Find where the given text appears and provide that cell's center as (X, Y) coordinate. 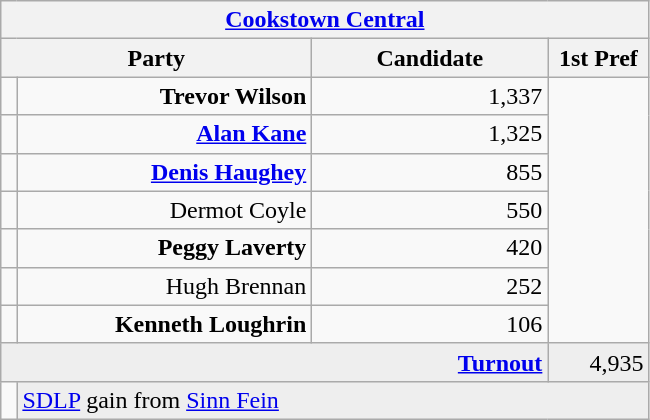
Cookstown Central (325, 20)
SDLP gain from Sinn Fein (333, 400)
252 (430, 286)
550 (430, 210)
1st Pref (598, 58)
Turnout (274, 362)
4,935 (598, 362)
1,325 (430, 134)
Hugh Brennan (164, 286)
Alan Kane (164, 134)
Trevor Wilson (164, 96)
1,337 (430, 96)
Peggy Laverty (164, 248)
Dermot Coyle (164, 210)
106 (430, 324)
420 (430, 248)
Denis Haughey (164, 172)
Party (156, 58)
855 (430, 172)
Kenneth Loughrin (164, 324)
Candidate (430, 58)
